From the cell containing the given text, extract its center point as [x, y] coordinate. 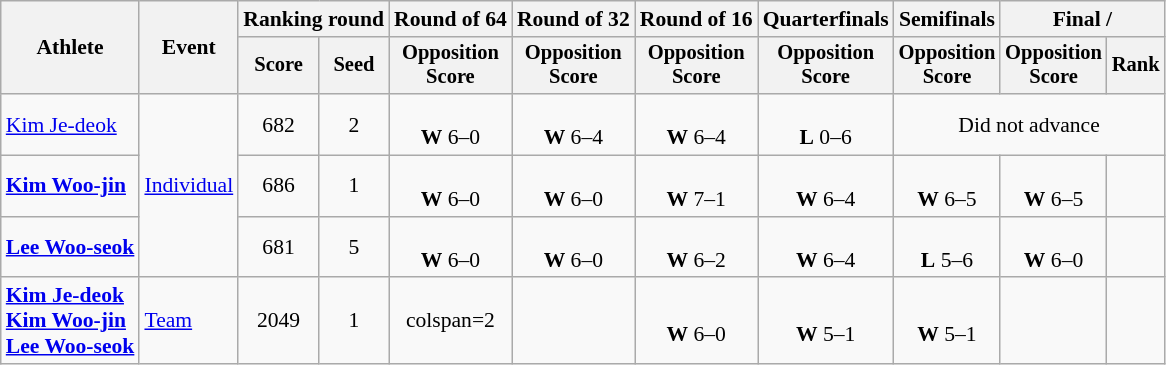
Seed [354, 66]
Final / [1082, 19]
colspan=2 [450, 322]
681 [278, 248]
L 5–6 [948, 248]
Round of 64 [450, 19]
Individual [188, 186]
L 0–6 [826, 124]
5 [354, 248]
Round of 16 [696, 19]
2049 [278, 322]
Athlete [70, 48]
2 [354, 124]
Semifinals [948, 19]
Event [188, 48]
686 [278, 186]
Kim Je-deok [70, 124]
W 7–1 [696, 186]
682 [278, 124]
Ranking round [314, 19]
Kim Woo-jin [70, 186]
Kim Je-deokKim Woo-jinLee Woo-seok [70, 322]
Lee Woo-seok [70, 248]
W 6–2 [696, 248]
Quarterfinals [826, 19]
Team [188, 322]
Rank [1136, 66]
Round of 32 [574, 19]
Score [278, 66]
Did not advance [1030, 124]
